Locate the cell with the specified text and output its [x, y] center coordinate. 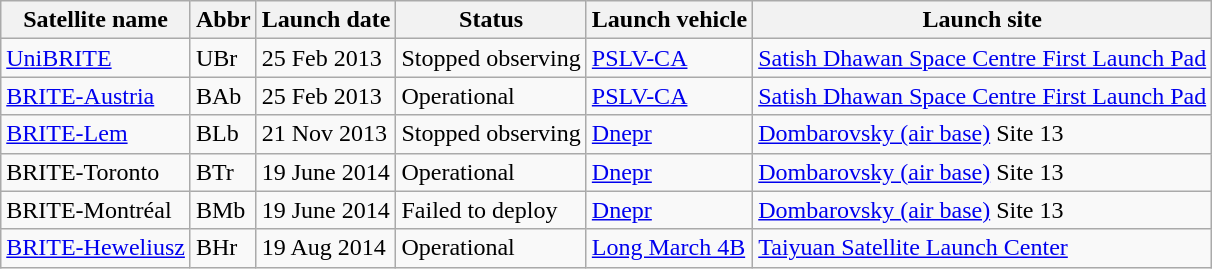
Satellite name [96, 20]
BRITE-Montréal [96, 210]
Abbr [223, 20]
19 Aug 2014 [326, 248]
BTr [223, 172]
21 Nov 2013 [326, 134]
BRITE-Toronto [96, 172]
BLb [223, 134]
Launch site [982, 20]
BAb [223, 96]
BHr [223, 248]
Launch vehicle [669, 20]
Launch date [326, 20]
Status [491, 20]
BMb [223, 210]
BRITE-Lem [96, 134]
Taiyuan Satellite Launch Center [982, 248]
UBr [223, 58]
UniBRITE [96, 58]
Failed to deploy [491, 210]
BRITE-Heweliusz [96, 248]
Long March 4B [669, 248]
BRITE-Austria [96, 96]
